Capture the cell that displays the provided text and extract its [x, y] central coordinate. 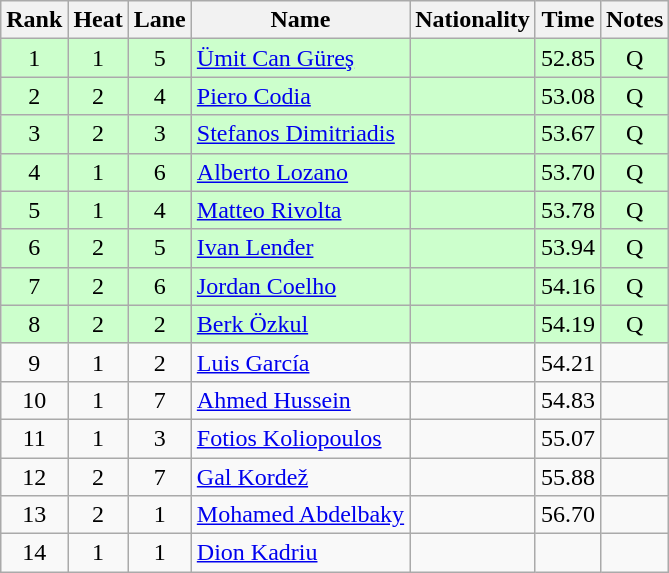
54.21 [568, 362]
55.88 [568, 477]
13 [34, 515]
11 [34, 438]
52.85 [568, 58]
54.83 [568, 400]
Lane [160, 20]
Stefanos Dimitriadis [300, 134]
53.67 [568, 134]
Rank [34, 20]
10 [34, 400]
53.78 [568, 210]
Fotios Koliopoulos [300, 438]
56.70 [568, 515]
Matteo Rivolta [300, 210]
53.70 [568, 172]
14 [34, 553]
Notes [634, 20]
Ümit Can Güreş [300, 58]
54.16 [568, 286]
Nationality [473, 20]
Gal Kordež [300, 477]
Alberto Lozano [300, 172]
53.94 [568, 248]
12 [34, 477]
Name [300, 20]
53.08 [568, 96]
Mohamed Abdelbaky [300, 515]
Ahmed Hussein [300, 400]
Heat [98, 20]
Dion Kadriu [300, 553]
Piero Codia [300, 96]
54.19 [568, 324]
Luis García [300, 362]
Ivan Lenđer [300, 248]
55.07 [568, 438]
8 [34, 324]
Berk Özkul [300, 324]
9 [34, 362]
Jordan Coelho [300, 286]
Time [568, 20]
